Determine the [x, y] coordinate at the center of the cell enclosing the given text.  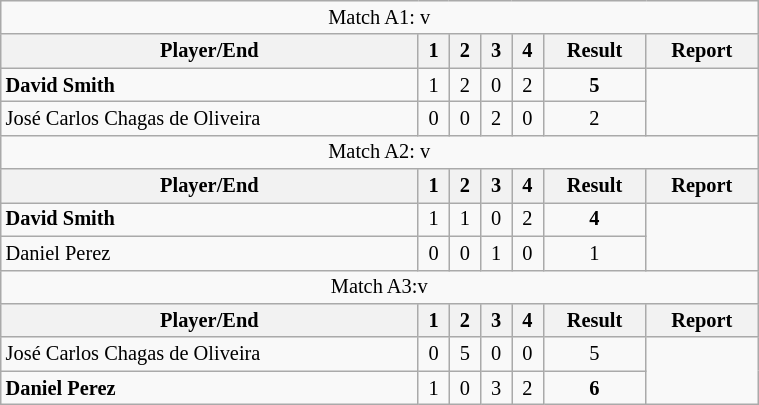
Match A1: v [380, 17]
Match A2: v [380, 152]
6 [594, 388]
Match A3:v [380, 287]
